Locate the cell with the specified text and output its [X, Y] center coordinate. 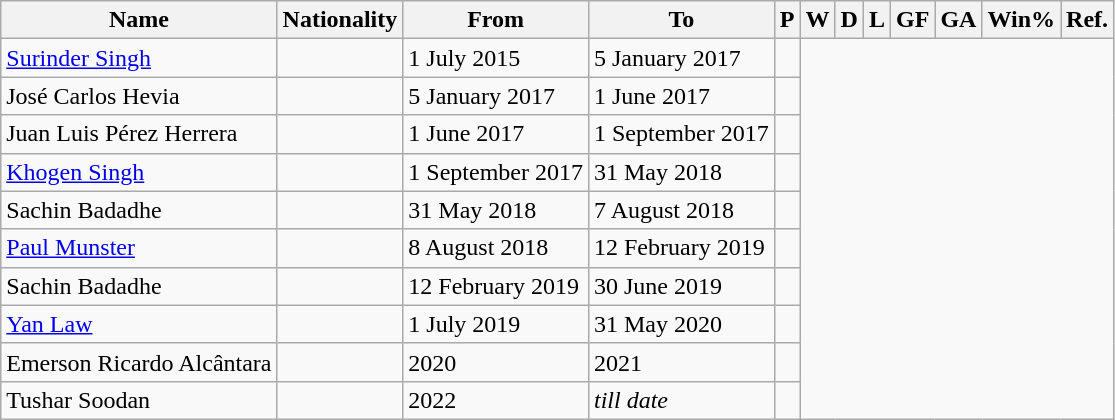
Win% [1022, 20]
P [787, 20]
Khogen Singh [139, 172]
7 August 2018 [681, 210]
8 August 2018 [496, 248]
Emerson Ricardo Alcântara [139, 362]
2021 [681, 362]
GF [912, 20]
Ref. [1088, 20]
To [681, 20]
31 May 2020 [681, 324]
Paul Munster [139, 248]
José Carlos Hevia [139, 96]
Surinder Singh [139, 58]
GA [958, 20]
D [849, 20]
From [496, 20]
Name [139, 20]
30 June 2019 [681, 286]
Nationality [340, 20]
till date [681, 400]
L [876, 20]
Juan Luis Pérez Herrera [139, 134]
Tushar Soodan [139, 400]
Yan Law [139, 324]
2020 [496, 362]
1 July 2019 [496, 324]
1 July 2015 [496, 58]
W [818, 20]
2022 [496, 400]
